Detect which cell encompasses the target text, then output its [x, y] center coordinate. 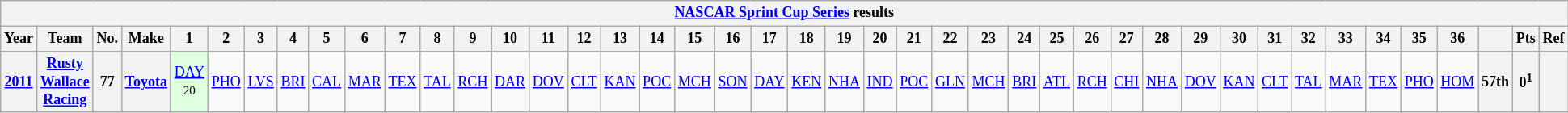
32 [1309, 39]
IND [879, 82]
57th [1495, 82]
8 [437, 39]
34 [1384, 39]
13 [620, 39]
No. [107, 39]
19 [845, 39]
7 [403, 39]
30 [1239, 39]
29 [1200, 39]
1 [189, 39]
DAY [769, 82]
22 [950, 39]
DAY20 [189, 82]
14 [657, 39]
21 [914, 39]
11 [548, 39]
Pts [1526, 39]
CAL [327, 82]
HOM [1458, 82]
23 [988, 39]
ATL [1057, 82]
Toyota [145, 82]
SON [732, 82]
2011 [19, 82]
6 [365, 39]
5 [327, 39]
10 [511, 39]
28 [1162, 39]
Make [145, 39]
4 [293, 39]
12 [584, 39]
15 [694, 39]
LVS [260, 82]
18 [807, 39]
25 [1057, 39]
24 [1025, 39]
DAR [511, 82]
CHI [1127, 82]
Rusty Wallace Racing [65, 82]
NASCAR Sprint Cup Series results [784, 13]
27 [1127, 39]
35 [1419, 39]
Year [19, 39]
20 [879, 39]
Ref [1553, 39]
2 [226, 39]
17 [769, 39]
26 [1092, 39]
Team [65, 39]
KEN [807, 82]
33 [1346, 39]
16 [732, 39]
36 [1458, 39]
9 [473, 39]
31 [1275, 39]
77 [107, 82]
01 [1526, 82]
3 [260, 39]
GLN [950, 82]
